Detect which cell encompasses the target text, then output its (x, y) center coordinate. 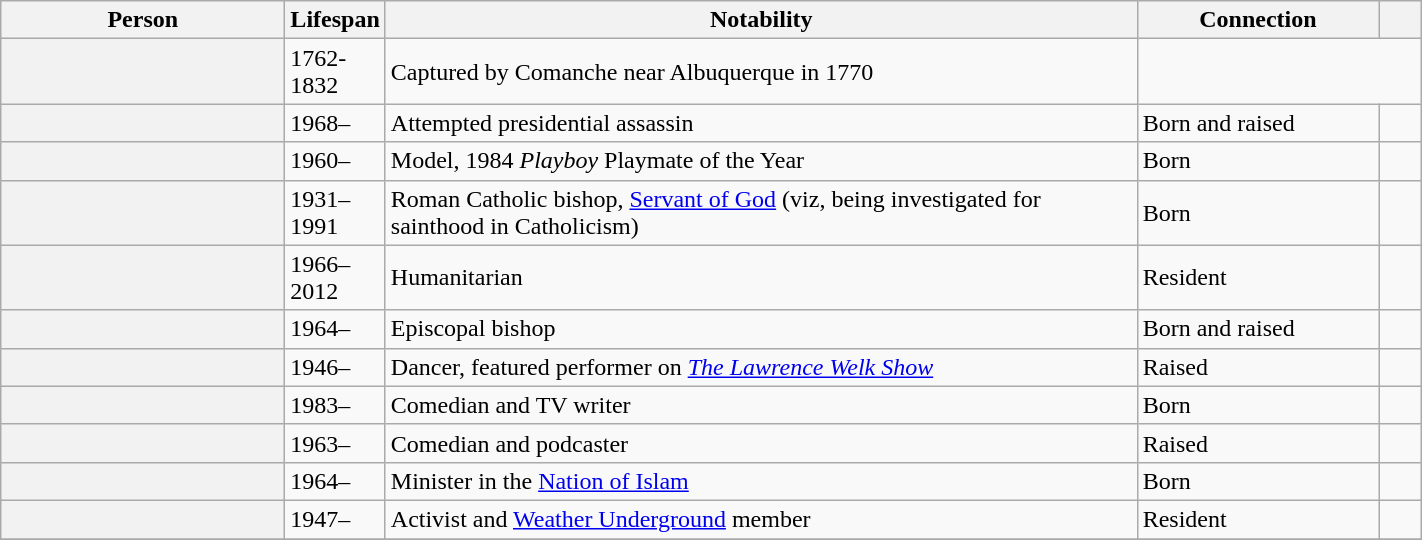
Roman Catholic bishop, Servant of God (viz, being investigated for sainthood in Catholicism) (761, 212)
1946– (335, 367)
Lifespan (335, 20)
1947– (335, 519)
Captured by Comanche near Albuquerque in 1770 (761, 72)
Attempted presidential assassin (761, 123)
Person (143, 20)
1968– (335, 123)
1762-1832 (335, 72)
1966–2012 (335, 278)
Humanitarian (761, 278)
Episcopal bishop (761, 329)
Activist and Weather Underground member (761, 519)
Notability (761, 20)
1983– (335, 405)
Comedian and podcaster (761, 443)
Minister in the Nation of Islam (761, 481)
Model, 1984 Playboy Playmate of the Year (761, 161)
1960– (335, 161)
Dancer, featured performer on The Lawrence Welk Show (761, 367)
Connection (1258, 20)
Comedian and TV writer (761, 405)
1963– (335, 443)
1931–1991 (335, 212)
